Pinpoint the cell where the given text exists, returning its [X, Y] midpoint coordinate. 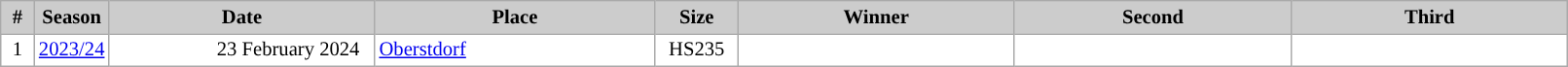
Size [697, 17]
23 February 2024 [241, 50]
Third [1430, 17]
Second [1152, 17]
1 [18, 50]
# [18, 17]
HS235 [697, 50]
Oberstdorf [516, 50]
Place [516, 17]
Date [241, 17]
2023/24 [72, 50]
Winner [876, 17]
Season [72, 17]
